Determine the [X, Y] coordinate at the center of the cell enclosing the given text.  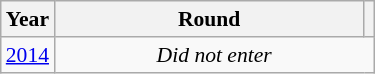
2014 [28, 55]
Did not enter [214, 55]
Year [28, 19]
Round [209, 19]
